Extract the (X, Y) coordinate from the center of the cell holding the provided text.  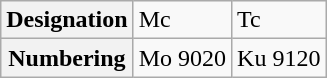
Mc (182, 20)
Designation (67, 20)
Mo 9020 (182, 58)
Ku 9120 (279, 58)
Tc (279, 20)
Numbering (67, 58)
